Extract the (x, y) coordinate from the center of the cell holding the provided text.  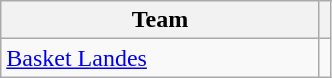
Team (160, 20)
Basket Landes (160, 58)
